Detect which cell encompasses the target text, then output its (x, y) center coordinate. 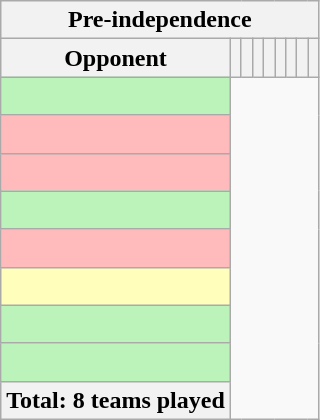
Opponent (116, 58)
Total: 8 teams played (116, 400)
Pre-independence (160, 20)
